Pinpoint the cell where the given text exists, returning its [X, Y] midpoint coordinate. 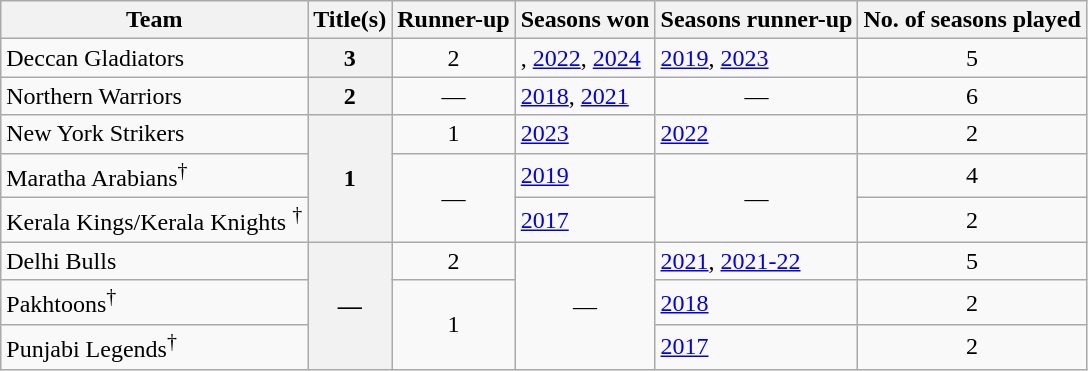
Northern Warriors [154, 96]
6 [972, 96]
2023 [585, 134]
New York Strikers [154, 134]
2022 [756, 134]
Kerala Kings/Kerala Knights † [154, 220]
2018, 2021 [585, 96]
Runner-up [454, 20]
No. of seasons played [972, 20]
Title(s) [350, 20]
Punjabi Legends† [154, 348]
2021, 2021-22 [756, 261]
2018 [756, 302]
Pakhtoons† [154, 302]
Team [154, 20]
4 [972, 176]
2019, 2023 [756, 58]
Delhi Bulls [154, 261]
Seasons runner-up [756, 20]
Seasons won [585, 20]
Deccan Gladiators [154, 58]
, 2022, 2024 [585, 58]
2019 [585, 176]
3 [350, 58]
Maratha Arabians† [154, 176]
